Extract the [x, y] coordinate from the center of the cell holding the provided text.  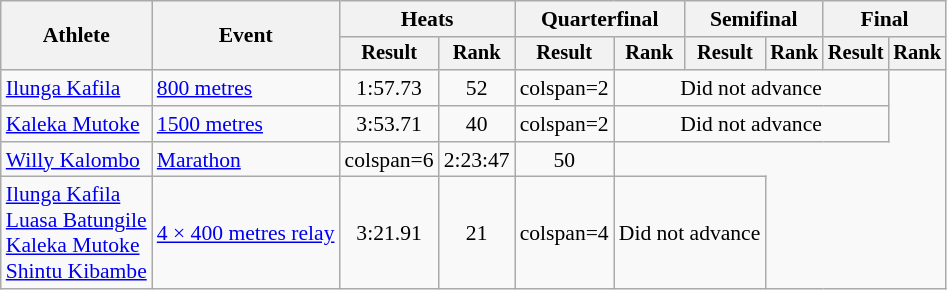
Athlete [76, 36]
52 [477, 88]
40 [477, 124]
1500 metres [246, 124]
Ilunga Kafila [76, 88]
Quarterfinal [600, 19]
4 × 400 metres relay [246, 233]
colspan=4 [564, 233]
Kaleka Mutoke [76, 124]
21 [477, 233]
3:21.91 [390, 233]
Willy Kalombo [76, 160]
Event [246, 36]
Final [884, 19]
1:57.73 [390, 88]
Ilunga KafilaLuasa BatungileKaleka MutokeShintu Kibambe [76, 233]
50 [564, 160]
Marathon [246, 160]
3:53.71 [390, 124]
2:23:47 [477, 160]
colspan=6 [390, 160]
Semifinal [754, 19]
800 metres [246, 88]
Heats [428, 19]
